Find where the given text appears and provide that cell's center as [x, y] coordinate. 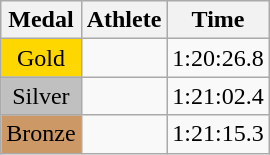
Time [218, 20]
Athlete [124, 20]
Gold [41, 58]
1:20:26.8 [218, 58]
Bronze [41, 134]
1:21:02.4 [218, 96]
Medal [41, 20]
1:21:15.3 [218, 134]
Silver [41, 96]
